Capture the cell that displays the provided text and extract its (X, Y) central coordinate. 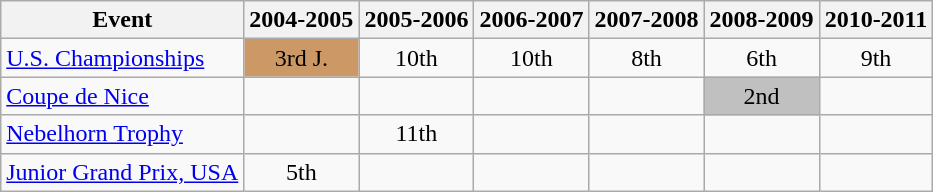
Junior Grand Prix, USA (122, 172)
Coupe de Nice (122, 96)
2006-2007 (532, 20)
3rd J. (302, 58)
11th (416, 134)
Event (122, 20)
2nd (762, 96)
Nebelhorn Trophy (122, 134)
9th (876, 58)
2004-2005 (302, 20)
5th (302, 172)
2005-2006 (416, 20)
2008-2009 (762, 20)
2007-2008 (646, 20)
U.S. Championships (122, 58)
8th (646, 58)
2010-2011 (876, 20)
6th (762, 58)
